Locate the cell with the specified text and output its (X, Y) center coordinate. 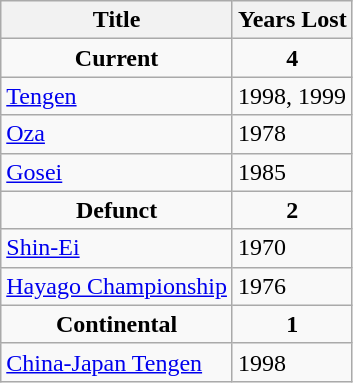
1998 (292, 362)
1998, 1999 (292, 96)
Title (117, 20)
1970 (292, 248)
1976 (292, 286)
Defunct (117, 210)
Oza (117, 134)
Years Lost (292, 20)
2 (292, 210)
Gosei (117, 172)
Current (117, 58)
Shin-Ei (117, 248)
1978 (292, 134)
Continental (117, 324)
Hayago Championship (117, 286)
4 (292, 58)
1 (292, 324)
1985 (292, 172)
Tengen (117, 96)
China-Japan Tengen (117, 362)
